Scan for the cell matching the given text and deliver its (X, Y) coordinate at center. 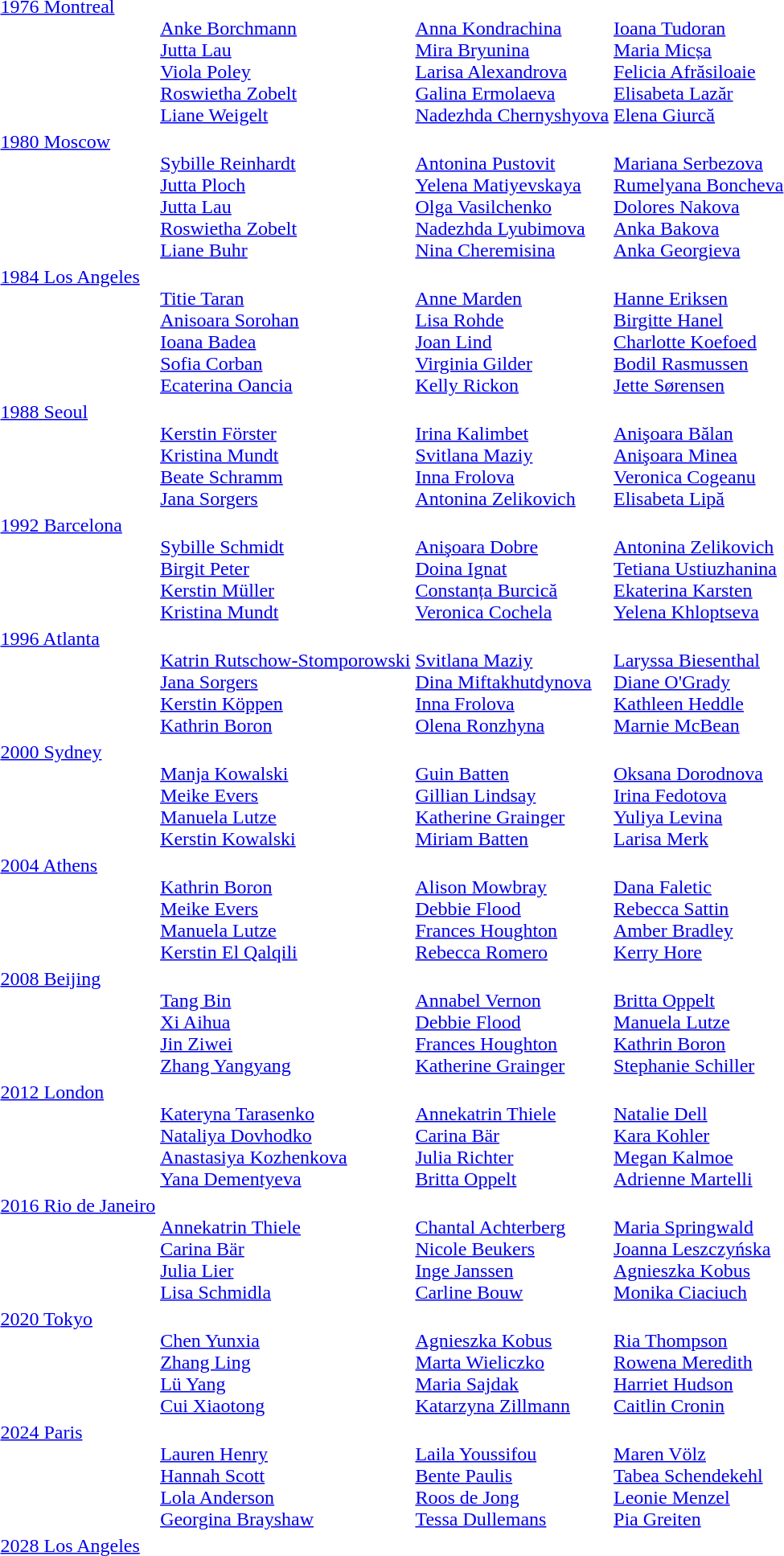
Tang BinXi AihuaJin ZiweiZhang Yangyang (285, 1022)
Annekatrin ThieleCarina BärJulia RichterBritta Oppelt (512, 1135)
Antonina PustovitYelena MatiyevskayaOlga VasilchenkoNadezhda LyubimovaNina Cheremisina (512, 196)
Guin BattenGillian LindsayKatherine Grainger Miriam Batten (512, 795)
Titie TaranAnisoara SorohanIoana BadeaSofia CorbanEcaterina Oancia (285, 331)
Lauren HenryHannah ScottLola AndersonGeorgina Brayshaw (285, 1476)
Agnieszka KobusMarta WieliczkoMaria SajdakKatarzyna Zillmann (512, 1362)
Laila YoussifouBente PaulisRoos de JongTessa Dullemans (512, 1476)
Anne MardenLisa RohdeJoan LindVirginia GilderKelly Rickon (512, 331)
Irina KalimbetSvitlana MaziyInna FrolovaAntonina Zelikovich (512, 455)
Alison MowbrayDebbie FloodFrances HoughtonRebecca Romero (512, 909)
Kathrin BoronMeike EversManuela LutzeKerstin El Qalqili (285, 909)
Manja KowalskiMeike EversManuela LutzeKerstin Kowalski (285, 795)
Chen YunxiaZhang LingLü YangCui Xiaotong (285, 1362)
Sybille ReinhardtJutta PlochJutta LauRoswietha ZobeltLiane Buhr (285, 196)
Kateryna TarasenkoNataliya DovhodkoAnastasiya KozhenkovaYana Dementyeva (285, 1135)
Chantal AchterbergNicole BeukersInge JanssenCarline Bouw (512, 1249)
Kerstin FörsterKristina MundtBeate SchrammJana Sorgers (285, 455)
Annabel VernonDebbie FloodFrances HoughtonKatherine Grainger (512, 1022)
Katrin Rutschow-StomporowskiJana SorgersKerstin KöppenKathrin Boron (285, 682)
Anişoara DobreDoina IgnatConstanța BurcicăVeronica Cochela (512, 569)
Annekatrin ThieleCarina BärJulia LierLisa Schmidla (285, 1249)
Sybille SchmidtBirgit PeterKerstin MüllerKristina Mundt (285, 569)
Svitlana MaziyDina MiftakhutdynovaInna FrolovaOlena Ronzhyna (512, 682)
